From the cell containing the given text, extract its center point as (X, Y) coordinate. 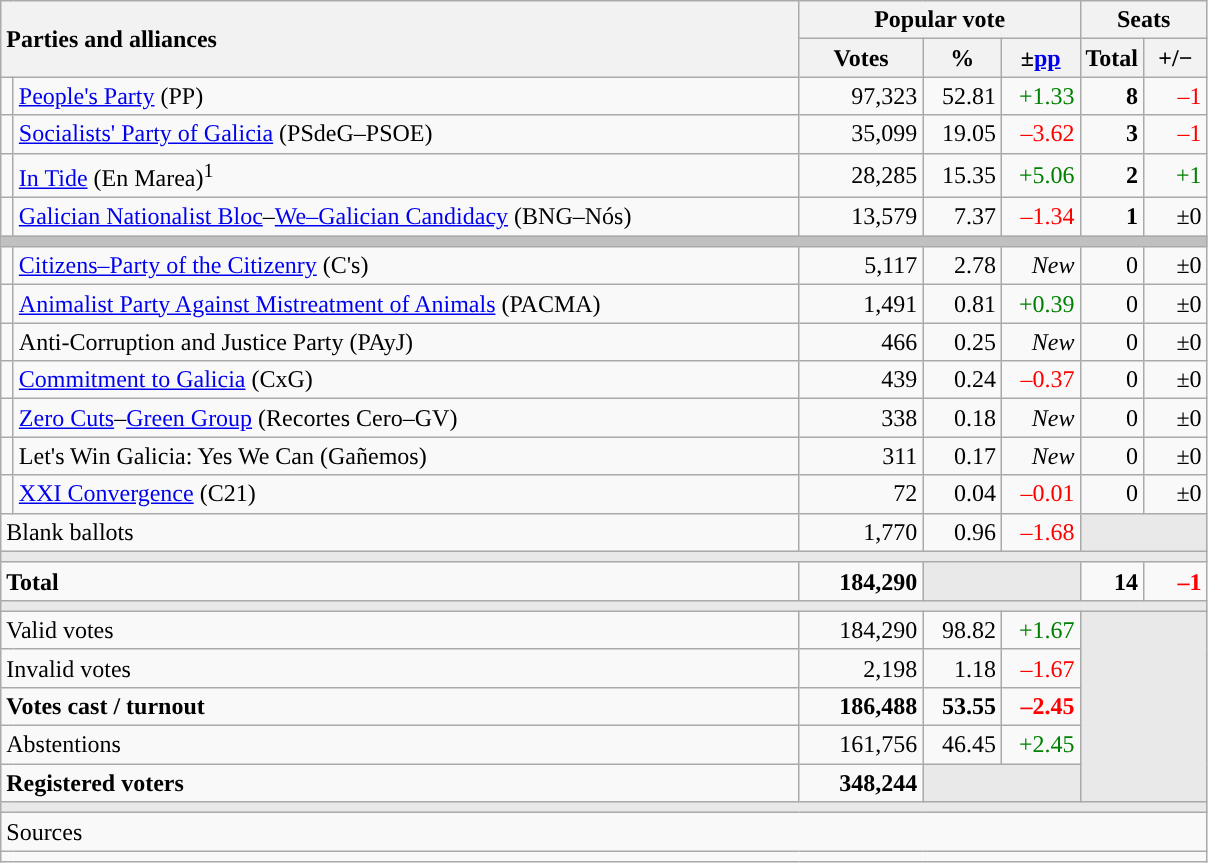
52.81 (962, 96)
0.81 (962, 304)
Valid votes (400, 630)
–1.34 (1040, 217)
0.04 (962, 494)
Blank ballots (400, 532)
–3.62 (1040, 134)
72 (861, 494)
Abstentions (400, 745)
0.25 (962, 342)
In Tide (En Marea)1 (406, 176)
Galician Nationalist Bloc–We–Galician Candidacy (BNG–Nós) (406, 217)
% (962, 58)
348,244 (861, 783)
+0.39 (1040, 304)
Anti-Corruption and Justice Party (PAyJ) (406, 342)
186,488 (861, 706)
Votes (861, 58)
Parties and alliances (400, 39)
439 (861, 380)
3 (1112, 134)
0.18 (962, 418)
Zero Cuts–Green Group (Recortes Cero–GV) (406, 418)
Popular vote (940, 20)
5,117 (861, 266)
19.05 (962, 134)
1.18 (962, 668)
46.45 (962, 745)
7.37 (962, 217)
13,579 (861, 217)
Seats (1144, 20)
+/− (1176, 58)
311 (861, 456)
Invalid votes (400, 668)
1 (1112, 217)
–1.67 (1040, 668)
+1 (1176, 176)
2.78 (962, 266)
2,198 (861, 668)
161,756 (861, 745)
Citizens–Party of the Citizenry (C's) (406, 266)
±pp (1040, 58)
Votes cast / turnout (400, 706)
+1.67 (1040, 630)
0.17 (962, 456)
–0.01 (1040, 494)
–1.68 (1040, 532)
53.55 (962, 706)
97,323 (861, 96)
–2.45 (1040, 706)
Registered voters (400, 783)
+1.33 (1040, 96)
28,285 (861, 176)
Commitment to Galicia (CxG) (406, 380)
15.35 (962, 176)
+5.06 (1040, 176)
People's Party (PP) (406, 96)
98.82 (962, 630)
35,099 (861, 134)
2 (1112, 176)
0.96 (962, 532)
1,770 (861, 532)
Socialists' Party of Galicia (PSdeG–PSOE) (406, 134)
1,491 (861, 304)
466 (861, 342)
14 (1112, 581)
Let's Win Galicia: Yes We Can (Gañemos) (406, 456)
Animalist Party Against Mistreatment of Animals (PACMA) (406, 304)
Sources (604, 832)
0.24 (962, 380)
8 (1112, 96)
XXI Convergence (C21) (406, 494)
338 (861, 418)
+2.45 (1040, 745)
–0.37 (1040, 380)
